Capture the cell that displays the provided text and extract its (x, y) central coordinate. 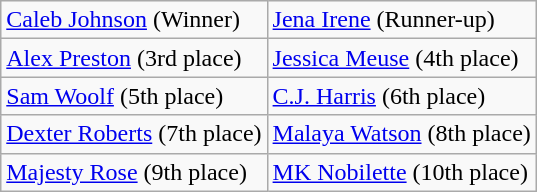
Caleb Johnson (Winner) (134, 20)
Dexter Roberts (7th place) (134, 134)
Jena Irene (Runner-up) (402, 20)
C.J. Harris (6th place) (402, 96)
Malaya Watson (8th place) (402, 134)
Sam Woolf (5th place) (134, 96)
MK Nobilette (10th place) (402, 172)
Alex Preston (3rd place) (134, 58)
Majesty Rose (9th place) (134, 172)
Jessica Meuse (4th place) (402, 58)
